Pinpoint the cell where the given text exists, returning its [x, y] midpoint coordinate. 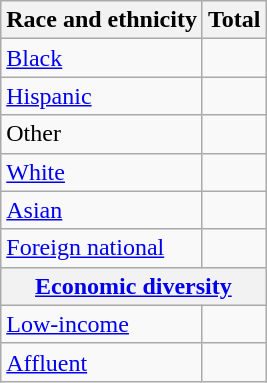
Total [234, 20]
Low-income [102, 324]
Black [102, 58]
Affluent [102, 362]
Economic diversity [134, 286]
Hispanic [102, 96]
Asian [102, 210]
Foreign national [102, 248]
Other [102, 134]
Race and ethnicity [102, 20]
White [102, 172]
